Search for the cell housing the specified text and yield its (x, y) center coordinate. 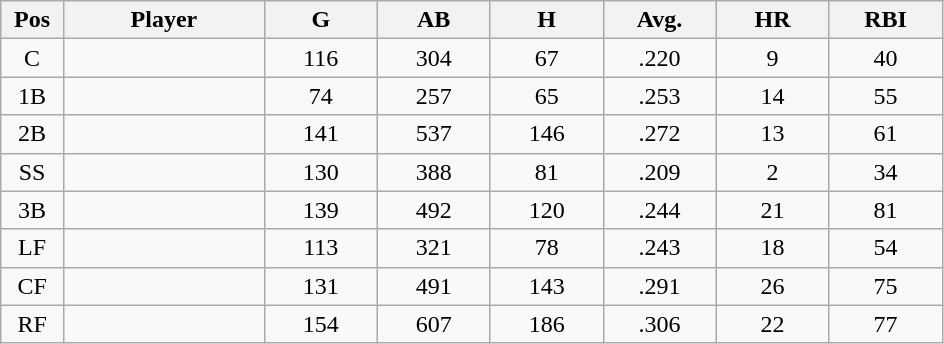
388 (434, 172)
141 (320, 134)
.244 (660, 210)
491 (434, 286)
78 (546, 248)
G (320, 20)
14 (772, 96)
77 (886, 324)
9 (772, 58)
RBI (886, 20)
3B (32, 210)
40 (886, 58)
120 (546, 210)
.291 (660, 286)
65 (546, 96)
75 (886, 286)
.220 (660, 58)
321 (434, 248)
Player (164, 20)
13 (772, 134)
2 (772, 172)
AB (434, 20)
C (32, 58)
113 (320, 248)
21 (772, 210)
186 (546, 324)
CF (32, 286)
.209 (660, 172)
H (546, 20)
34 (886, 172)
607 (434, 324)
2B (32, 134)
HR (772, 20)
.253 (660, 96)
131 (320, 286)
1B (32, 96)
67 (546, 58)
18 (772, 248)
74 (320, 96)
54 (886, 248)
304 (434, 58)
RF (32, 324)
LF (32, 248)
116 (320, 58)
55 (886, 96)
154 (320, 324)
257 (434, 96)
22 (772, 324)
.272 (660, 134)
146 (546, 134)
Avg. (660, 20)
130 (320, 172)
143 (546, 286)
.306 (660, 324)
Pos (32, 20)
.243 (660, 248)
61 (886, 134)
492 (434, 210)
SS (32, 172)
26 (772, 286)
537 (434, 134)
139 (320, 210)
